Scan for the cell matching the given text and deliver its (x, y) coordinate at center. 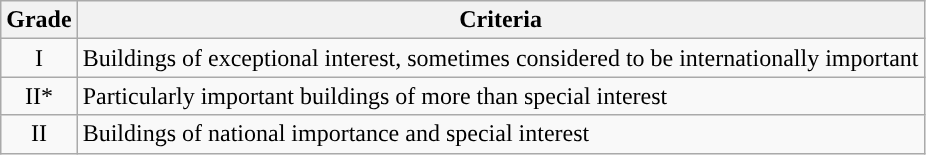
Criteria (500, 20)
Grade (39, 20)
Buildings of national importance and special interest (500, 134)
I (39, 58)
II (39, 134)
Particularly important buildings of more than special interest (500, 96)
Buildings of exceptional interest, sometimes considered to be internationally important (500, 58)
II* (39, 96)
